For the text-containing cell, return its midpoint in (x, y) coordinate format. 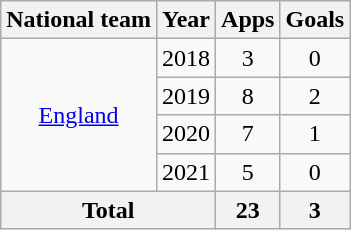
Apps (248, 20)
National team (79, 20)
7 (248, 134)
Year (186, 20)
1 (315, 134)
2 (315, 96)
2020 (186, 134)
23 (248, 210)
England (79, 115)
2018 (186, 58)
5 (248, 172)
Total (108, 210)
2019 (186, 96)
8 (248, 96)
2021 (186, 172)
Goals (315, 20)
